Capture the cell that displays the provided text and extract its [x, y] central coordinate. 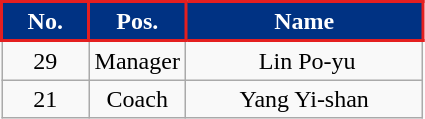
29 [46, 60]
Lin Po-yu [304, 60]
Manager [137, 60]
21 [46, 99]
Coach [137, 99]
Name [304, 22]
No. [46, 22]
Pos. [137, 22]
Yang Yi-shan [304, 99]
